Find where the given text appears and provide that cell's center as [X, Y] coordinate. 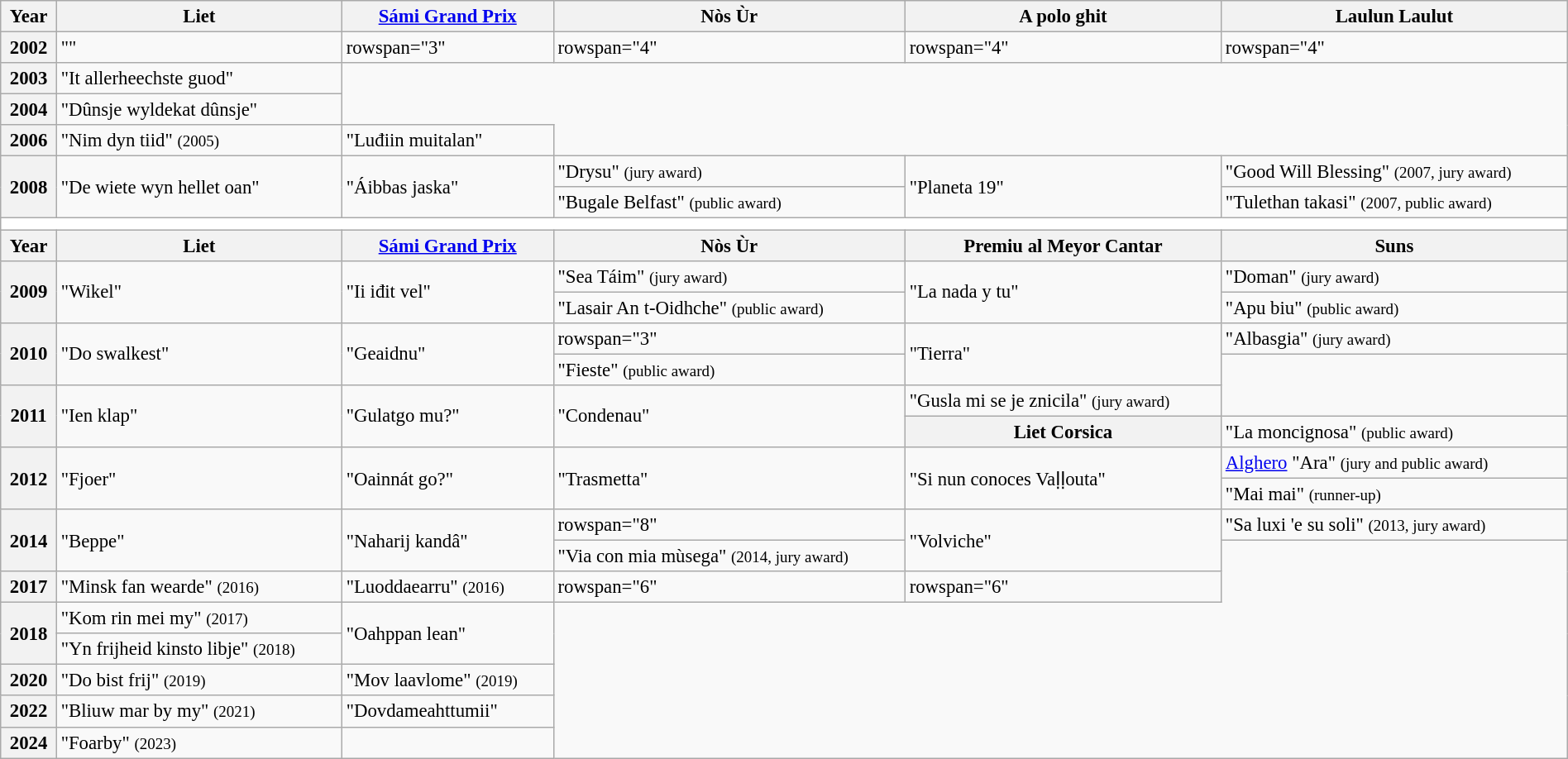
"La nada y tu" [1063, 291]
"Doman" (jury award) [1394, 276]
"La moncignosa" (public award) [1394, 432]
"Naharij kandâ" [447, 541]
"Apu biu" (public award) [1394, 308]
"Planeta 19" [1063, 187]
"" [198, 48]
"Gulatgo mu?" [447, 417]
Suns [1394, 246]
2003 [29, 79]
2020 [29, 680]
"Geaidnu" [447, 354]
"Do swalkest" [198, 354]
"Condenau" [729, 417]
"It allerheechste guod" [198, 79]
2011 [29, 417]
"Kom rin mei my" (2017) [198, 618]
2022 [29, 712]
Alghero "Ara" (jury and public award) [1394, 463]
2010 [29, 354]
2024 [29, 742]
"Albasgia" (jury award) [1394, 338]
"Minsk fan wearde" (2016) [198, 587]
Premiu al Meyor Cantar [1063, 246]
2012 [29, 478]
"Oahppan lean" [447, 633]
"Nim dyn tiid" (2005) [198, 141]
2017 [29, 587]
"Wikel" [198, 291]
"Good Will Blessing" (2007, jury award) [1394, 172]
Liet Corsica [1063, 432]
"Lasair An t-Oidhche" (public award) [729, 308]
"Via con mia mùsega" (2014, jury award) [729, 556]
"Mov laavlome" (2019) [447, 680]
"Luđiin muitalan" [447, 141]
"Foarby" (2023) [198, 742]
2006 [29, 141]
"Luoddaearru" (2016) [447, 587]
"Áibbas jaska" [447, 187]
"Fieste" (public award) [729, 370]
"Sa luxi 'e su soli" (2013, jury award) [1394, 525]
"Do bist frij" (2019) [198, 680]
rowspan="8" [729, 525]
"Oainnát go?" [447, 478]
"Bugale Belfast" (public award) [729, 203]
"Dovdameahttumii" [447, 712]
"De wiete wyn hellet oan" [198, 187]
"Dûnsje wyldekat dûnsje" [198, 110]
"Tierra" [1063, 354]
"Gusla mi se je znicila" (jury award) [1063, 401]
Laulun Laulut [1394, 17]
"Trasmetta" [729, 478]
"Fjoer" [198, 478]
"Mai mai" (runner-up) [1394, 494]
"Bliuw mar by my" (2021) [198, 712]
"Yn frijheid kinsto libje" (2018) [198, 649]
2014 [29, 541]
"Sea Táim" (jury award) [729, 276]
"Si nun conoces Vaḷḷouta" [1063, 478]
"Drysu" (jury award) [729, 172]
"Ien klap" [198, 417]
2004 [29, 110]
"Ii iđit vel" [447, 291]
2002 [29, 48]
"Beppe" [198, 541]
"Tulethan takasi" (2007, public award) [1394, 203]
2009 [29, 291]
2018 [29, 633]
"Volviche" [1063, 541]
2008 [29, 187]
A polo ghit [1063, 17]
